Output the (X, Y) coordinate of the center of the cell containing the given text.  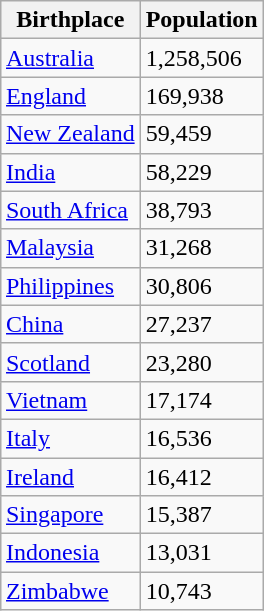
Indonesia (70, 553)
1,258,506 (202, 58)
15,387 (202, 515)
Philippines (70, 286)
Singapore (70, 515)
59,459 (202, 134)
10,743 (202, 591)
India (70, 172)
169,938 (202, 96)
South Africa (70, 210)
58,229 (202, 172)
13,031 (202, 553)
Ireland (70, 477)
16,536 (202, 438)
16,412 (202, 477)
Vietnam (70, 400)
England (70, 96)
New Zealand (70, 134)
38,793 (202, 210)
Italy (70, 438)
17,174 (202, 400)
31,268 (202, 248)
Birthplace (70, 20)
Australia (70, 58)
China (70, 324)
Scotland (70, 362)
Zimbabwe (70, 591)
Malaysia (70, 248)
27,237 (202, 324)
23,280 (202, 362)
30,806 (202, 286)
Population (202, 20)
